Capture the cell that displays the provided text and extract its (x, y) central coordinate. 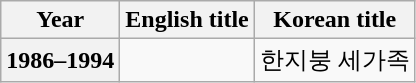
1986–1994 (60, 60)
English title (187, 20)
한지붕 세가족 (334, 60)
Year (60, 20)
Korean title (334, 20)
